Return (X, Y) of the center of cell containing provided text 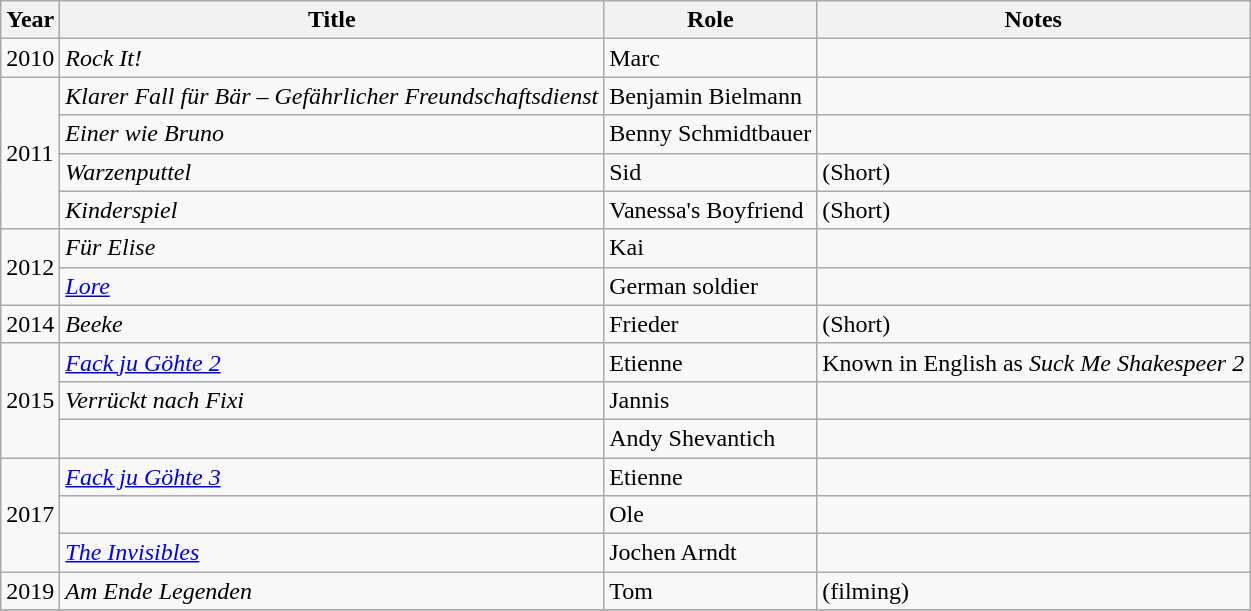
Lore (332, 286)
Ole (710, 515)
Am Ende Legenden (332, 591)
(filming) (1034, 591)
Vanessa's Boyfriend (710, 210)
Beeke (332, 324)
Known in English as Suck Me Shakespeer 2 (1034, 362)
Role (710, 20)
German soldier (710, 286)
Kai (710, 248)
Year (30, 20)
2010 (30, 58)
2014 (30, 324)
Fack ju Göhte 3 (332, 477)
Rock It! (332, 58)
Sid (710, 172)
Frieder (710, 324)
2017 (30, 515)
2011 (30, 153)
Verrückt nach Fixi (332, 400)
The Invisibles (332, 553)
Benny Schmidtbauer (710, 134)
Warzenputtel (332, 172)
Andy Shevantich (710, 438)
Title (332, 20)
Jannis (710, 400)
Notes (1034, 20)
Fack ju Göhte 2 (332, 362)
Einer wie Bruno (332, 134)
Kinderspiel (332, 210)
2012 (30, 267)
Klarer Fall für Bär – Gefährlicher Freundschaftsdienst (332, 96)
Marc (710, 58)
Benjamin Bielmann (710, 96)
Für Elise (332, 248)
2019 (30, 591)
2015 (30, 400)
Tom (710, 591)
Jochen Arndt (710, 553)
